Pinpoint the cell where the given text exists, returning its [x, y] midpoint coordinate. 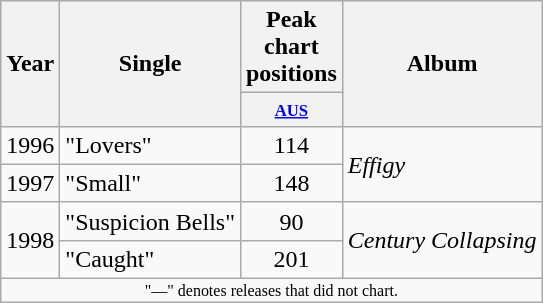
"Lovers" [150, 145]
Peak chart positions [291, 47]
1997 [30, 183]
Year [30, 64]
90 [291, 221]
148 [291, 183]
Album [442, 64]
Century Collapsing [442, 240]
114 [291, 145]
1996 [30, 145]
"Suspicion Bells" [150, 221]
201 [291, 259]
Effigy [442, 164]
"Small" [150, 183]
"—" denotes releases that did not chart. [272, 291]
1998 [30, 240]
Single [150, 64]
"Caught" [150, 259]
AUS [291, 110]
